Find where the given text appears and provide that cell's center as [X, Y] coordinate. 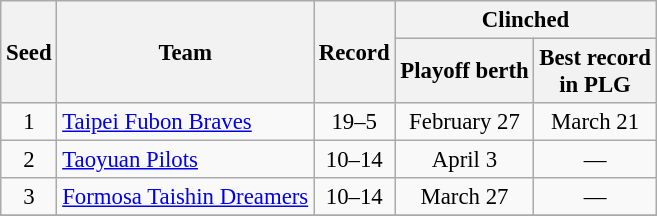
Seed [29, 52]
1 [29, 122]
Playoff berth [464, 72]
February 27 [464, 122]
April 3 [464, 160]
March 27 [464, 197]
Formosa Taishin Dreamers [186, 197]
Team [186, 52]
Clinched [526, 20]
19–5 [354, 122]
Best recordin PLG [595, 72]
Taipei Fubon Braves [186, 122]
Taoyuan Pilots [186, 160]
2 [29, 160]
March 21 [595, 122]
3 [29, 197]
Record [354, 52]
